Identify which cell holds the provided text, then report its [X, Y] central coordinate. 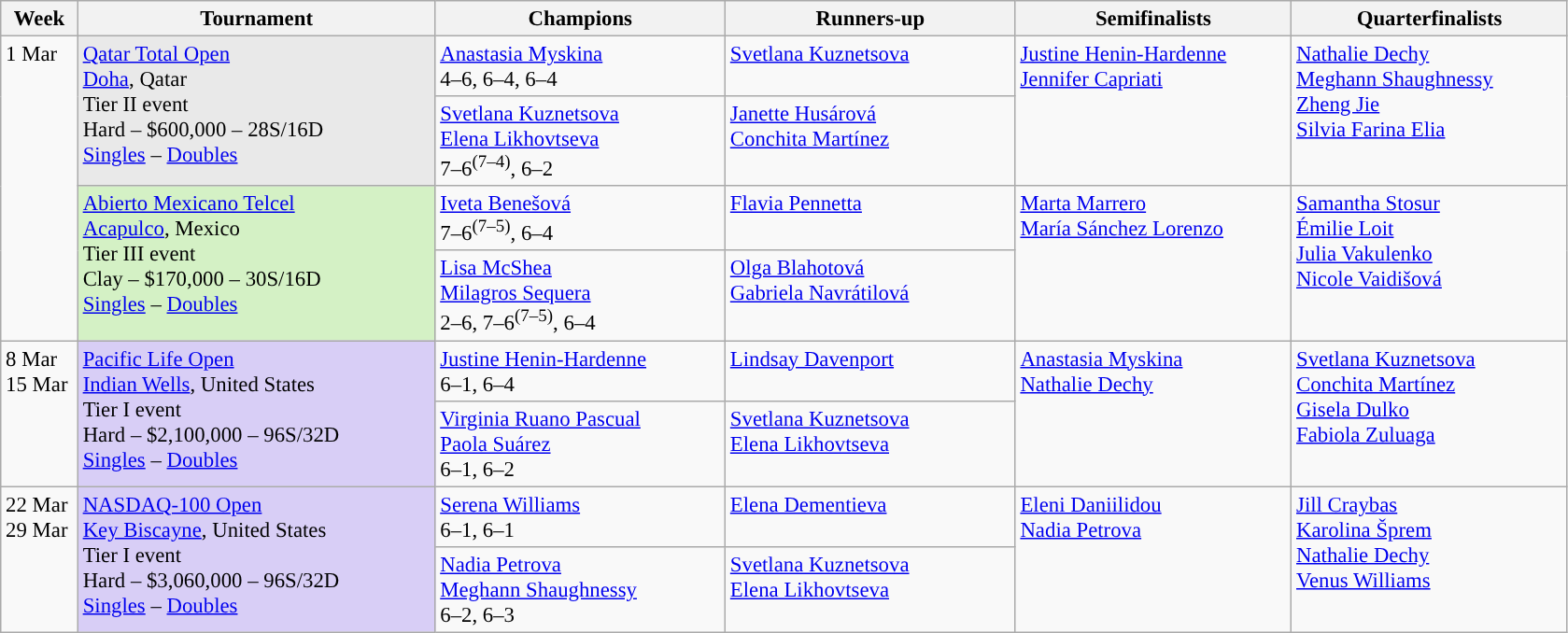
Svetlana Kuznetsova Elena Likhovtseva7–6(7–4), 6–2 [581, 141]
1 Mar [39, 189]
22 Mar29 Mar [39, 559]
Semifinalists [1153, 19]
Justine Henin-Hardenne 6–1, 6–4 [581, 372]
Nadia Petrova Meghann Shaughnessy6–2, 6–3 [581, 589]
Flavia Pennetta [870, 218]
Janette Husárová Conchita Martínez [870, 141]
Lisa McShea Milagros Sequera2–6, 7–6(7–5), 6–4 [581, 295]
Week [39, 19]
Iveta Benešová 7–6(7–5), 6–4 [581, 218]
Quarterfinalists [1430, 19]
Justine Henin-Hardenne Jennifer Capriati [1153, 112]
Eleni Daniilidou Nadia Petrova [1153, 559]
Marta Marrero María Sánchez Lorenzo [1153, 263]
Pacific Life Open Indian Wells, United States Tier I event Hard – $2,100,000 – 96S/32D Singles – Doubles [256, 414]
Virginia Ruano Pascual Paola Suárez6–1, 6–2 [581, 443]
Champions [581, 19]
Olga Blahotová Gabriela Navrátilová [870, 295]
Abierto Mexicano Telcel Acapulco, Mexico Tier III event Clay – $170,000 – 30S/16DSingles – Doubles [256, 263]
Nathalie Dechy Meghann Shaughnessy Zheng Jie Silvia Farina Elia [1430, 112]
Samantha Stosur Émilie Loit Julia Vakulenko Nicole Vaidišová [1430, 263]
Elena Dementieva [870, 517]
Svetlana Kuznetsova [870, 67]
Lindsay Davenport [870, 372]
Anastasia Myskina Nathalie Dechy [1153, 414]
Qatar Total Open Doha, Qatar Tier II event Hard – $600,000 – 28S/16DSingles – Doubles [256, 112]
Svetlana Kuznetsova Conchita Martínez Gisela Dulko Fabiola Zuluaga [1430, 414]
8 Mar15 Mar [39, 414]
Tournament [256, 19]
Jill Craybas Karolina Šprem Nathalie Dechy Venus Williams [1430, 559]
Serena Williams 6–1, 6–1 [581, 517]
Runners-up [870, 19]
NASDAQ-100 Open Key Biscayne, United States Tier I event Hard – $3,060,000 – 96S/32D Singles – Doubles [256, 559]
Anastasia Myskina 4–6, 6–4, 6–4 [581, 67]
